Detect which cell encompasses the target text, then output its [X, Y] center coordinate. 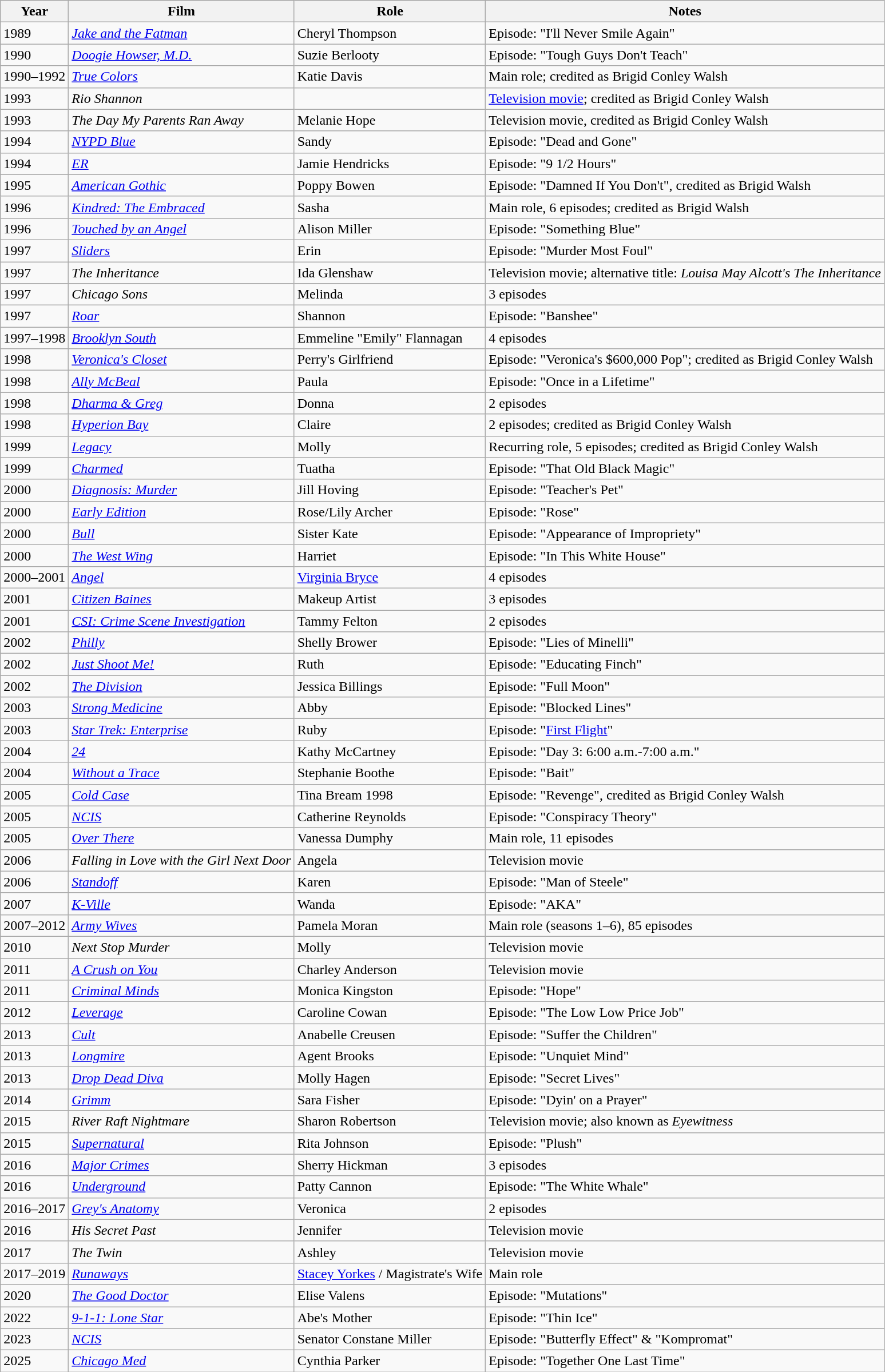
The Day My Parents Ran Away [181, 120]
Jessica Billings [390, 686]
Veronica's Closet [181, 360]
Notes [685, 11]
Next Stop Murder [181, 947]
Ally McBeal [181, 381]
His Secret Past [181, 1230]
Episode: "Dyin' on a Prayer" [685, 1100]
1995 [34, 185]
Episode: "Once in a Lifetime" [685, 381]
Ashley [390, 1252]
Emmeline "Emily" Flannagan [390, 338]
Drop Dead Diva [181, 1078]
Elise Valens [390, 1295]
Karen [390, 882]
Television movie; credited as Brigid Conley Walsh [685, 98]
Episode: "Appearance of Impropriety" [685, 534]
Star Trek: Enterprise [181, 730]
Episode: "Together One Last Time" [685, 1361]
A Crush on You [181, 969]
Virginia Bryce [390, 577]
Film [181, 11]
Episode: "Hope" [685, 991]
1990 [34, 55]
Tina Bream 1998 [390, 795]
Underground [181, 1187]
Episode: "Revenge", credited as Brigid Conley Walsh [685, 795]
Stacey Yorkes / Magistrate's Wife [390, 1274]
Vanessa Dumphy [390, 838]
2017–2019 [34, 1274]
Episode: "First Flight" [685, 730]
Sister Kate [390, 534]
Episode: "Blocked Lines" [685, 708]
Main role, 6 episodes; credited as Brigid Walsh [685, 207]
1997–1998 [34, 338]
Episode: "Damned If You Don't", credited as Brigid Walsh [685, 185]
Tammy Felton [390, 621]
Ida Glenshaw [390, 273]
24 [181, 751]
Rita Johnson [390, 1143]
Diagnosis: Murder [181, 490]
2 episodes; credited as Brigid Conley Walsh [685, 425]
Jill Hoving [390, 490]
Grey's Anatomy [181, 1208]
2016–2017 [34, 1208]
Episode: "The Low Low Price Job" [685, 1013]
Touched by an Angel [181, 229]
2022 [34, 1317]
Cheryl Thompson [390, 33]
Falling in Love with the Girl Next Door [181, 860]
Episode: "Plush" [685, 1143]
Leverage [181, 1013]
Angel [181, 577]
Patty Cannon [390, 1187]
Charley Anderson [390, 969]
ER [181, 164]
Caroline Cowan [390, 1013]
Katie Davis [390, 77]
Ruth [390, 665]
Episode: "Butterfly Effect" & "Kompromat" [685, 1339]
The Division [181, 686]
Stephanie Boothe [390, 773]
Over There [181, 838]
Major Crimes [181, 1165]
Role [390, 11]
2007–2012 [34, 925]
Legacy [181, 447]
Poppy Bowen [390, 185]
Episode: "The White Whale" [685, 1187]
2010 [34, 947]
2012 [34, 1013]
Chicago Med [181, 1361]
Episode: "I'll Never Smile Again" [685, 33]
Grimm [181, 1100]
Episode: "Murder Most Foul" [685, 250]
Hyperion Bay [181, 425]
Tuatha [390, 468]
Abe's Mother [390, 1317]
Brooklyn South [181, 338]
Cold Case [181, 795]
2007 [34, 904]
Episode: "AKA" [685, 904]
Angela [390, 860]
2017 [34, 1252]
The West Wing [181, 555]
Episode: "In This White House" [685, 555]
Episode: "Tough Guys Don't Teach" [685, 55]
Molly Hagen [390, 1078]
Television movie; alternative title: Louisa May Alcott's The Inheritance [685, 273]
Dharma & Greg [181, 403]
Main role, 11 episodes [685, 838]
Episode: "Teacher's Pet" [685, 490]
Abby [390, 708]
Supernatural [181, 1143]
Suzie Berlooty [390, 55]
Rose/Lily Archer [390, 512]
Episode: "Rose" [685, 512]
NYPD Blue [181, 142]
Paula [390, 381]
2000–2001 [34, 577]
Citizen Baines [181, 599]
Just Shoot Me! [181, 665]
Episode: "Unquiet Mind" [685, 1056]
Episode: "Full Moon" [685, 686]
CSI: Crime Scene Investigation [181, 621]
Rio Shannon [181, 98]
Makeup Artist [390, 599]
Alison Miller [390, 229]
Television movie, credited as Brigid Conley Walsh [685, 120]
Episode: "Man of Steele" [685, 882]
Runaways [181, 1274]
Cult [181, 1035]
Harriet [390, 555]
Claire [390, 425]
K-Ville [181, 904]
Sherry Hickman [390, 1165]
Kindred: The Embraced [181, 207]
Shannon [390, 316]
Shelly Brower [390, 643]
Wanda [390, 904]
Main role; credited as Brigid Conley Walsh [685, 77]
Veronica [390, 1208]
Cynthia Parker [390, 1361]
Anabelle Creusen [390, 1035]
The Inheritance [181, 273]
Melanie Hope [390, 120]
Sandy [390, 142]
Charmed [181, 468]
The Good Doctor [181, 1295]
Sara Fisher [390, 1100]
Longmire [181, 1056]
1990–1992 [34, 77]
Donna [390, 403]
Episode: "Mutations" [685, 1295]
River Raft Nightmare [181, 1122]
2025 [34, 1361]
Episode: "Veronica's $600,000 Pop"; credited as Brigid Conley Walsh [685, 360]
2014 [34, 1100]
Senator Constane Miller [390, 1339]
Jennifer [390, 1230]
2023 [34, 1339]
Doogie Howser, M.D. [181, 55]
Criminal Minds [181, 991]
Melinda [390, 295]
Chicago Sons [181, 295]
American Gothic [181, 185]
Episode: "Secret Lives" [685, 1078]
Without a Trace [181, 773]
Early Edition [181, 512]
Episode: "Bait" [685, 773]
Pamela Moran [390, 925]
Episode: "Educating Finch" [685, 665]
Jamie Hendricks [390, 164]
Episode: "Suffer the Children" [685, 1035]
Kathy McCartney [390, 751]
Episode: "Day 3: 6:00 a.m.-7:00 a.m." [685, 751]
Sasha [390, 207]
Main role [685, 1274]
Episode: "Dead and Gone" [685, 142]
Standoff [181, 882]
Erin [390, 250]
True Colors [181, 77]
Strong Medicine [181, 708]
The Twin [181, 1252]
9-1-1: Lone Star [181, 1317]
1989 [34, 33]
Episode: "Thin Ice" [685, 1317]
Jake and the Fatman [181, 33]
Television movie; also known as Eyewitness [685, 1122]
Episode: "That Old Black Magic" [685, 468]
Monica Kingston [390, 991]
Catherine Reynolds [390, 817]
Sharon Robertson [390, 1122]
Episode: "Banshee" [685, 316]
Roar [181, 316]
Recurring role, 5 episodes; credited as Brigid Conley Walsh [685, 447]
2020 [34, 1295]
Bull [181, 534]
Sliders [181, 250]
Perry's Girlfriend [390, 360]
Episode: "Conspiracy Theory" [685, 817]
Agent Brooks [390, 1056]
Episode: "Lies of Minelli" [685, 643]
Ruby [390, 730]
Philly [181, 643]
Episode: "Something Blue" [685, 229]
Year [34, 11]
Episode: "9 1/2 Hours" [685, 164]
Army Wives [181, 925]
Main role (seasons 1–6), 85 episodes [685, 925]
